Detect which cell encompasses the target text, then output its [X, Y] center coordinate. 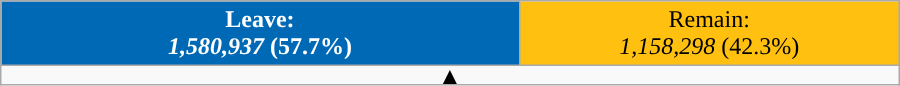
Remain: 1,158,298 (42.3%) [709, 34]
Leave:1,580,937 (57.7%) [260, 34]
